Output the (x, y) coordinate of the center of the cell containing the given text.  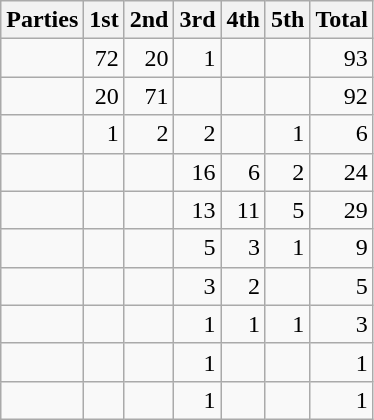
1st (104, 20)
92 (342, 96)
9 (342, 248)
Parties (42, 20)
11 (243, 210)
93 (342, 58)
5th (287, 20)
3rd (198, 20)
24 (342, 172)
71 (149, 96)
72 (104, 58)
Total (342, 20)
13 (198, 210)
29 (342, 210)
2nd (149, 20)
16 (198, 172)
4th (243, 20)
